Output the (X, Y) coordinate of the center of the cell containing the given text.  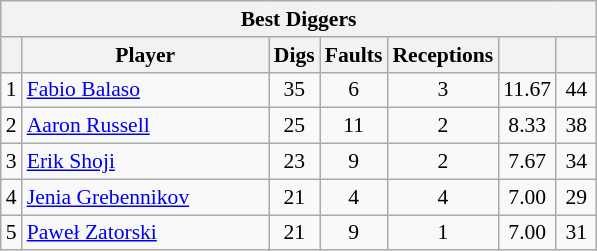
Aaron Russell (146, 126)
Fabio Balaso (146, 90)
31 (576, 233)
8.33 (527, 126)
7.67 (527, 162)
38 (576, 126)
Player (146, 55)
Paweł Zatorski (146, 233)
Digs (294, 55)
5 (12, 233)
6 (354, 90)
11.67 (527, 90)
35 (294, 90)
Erik Shoji (146, 162)
25 (294, 126)
34 (576, 162)
Faults (354, 55)
Receptions (442, 55)
11 (354, 126)
44 (576, 90)
23 (294, 162)
29 (576, 197)
Best Diggers (299, 19)
Jenia Grebennikov (146, 197)
